Identify which cell holds the provided text, then report its (X, Y) central coordinate. 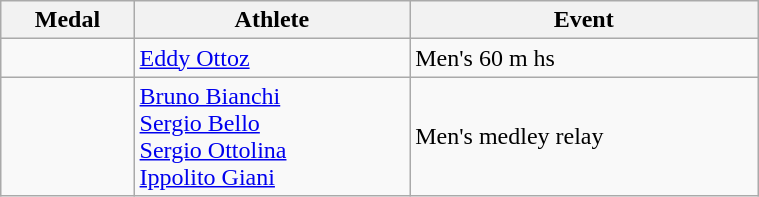
Eddy Ottoz (272, 58)
Medal (68, 20)
Men's medley relay (584, 136)
Athlete (272, 20)
Event (584, 20)
Bruno BianchiSergio BelloSergio OttolinaIppolito Giani (272, 136)
Men's 60 m hs (584, 58)
